For the text-containing cell, return its midpoint in (X, Y) coordinate format. 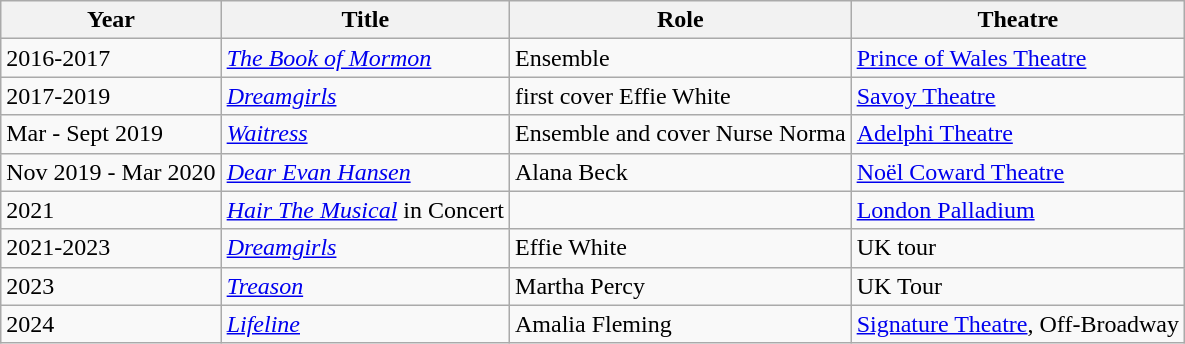
Alana Beck (681, 172)
Effie White (681, 248)
2024 (111, 324)
The Book of Mormon (365, 58)
Savoy Theatre (1018, 96)
London Palladium (1018, 210)
2023 (111, 286)
2016-2017 (111, 58)
Dear Evan Hansen (365, 172)
Martha Percy (681, 286)
Lifeline (365, 324)
UK tour (1018, 248)
Title (365, 20)
2021-2023 (111, 248)
Ensemble (681, 58)
Nov 2019 - Mar 2020 (111, 172)
Ensemble and cover Nurse Norma (681, 134)
Adelphi Theatre (1018, 134)
Treason (365, 286)
Amalia Fleming (681, 324)
2017-2019 (111, 96)
Role (681, 20)
2021 (111, 210)
first cover Effie White (681, 96)
Mar - Sept 2019 (111, 134)
UK Tour (1018, 286)
Signature Theatre, Off-Broadway (1018, 324)
Noël Coward Theatre (1018, 172)
Hair The Musical in Concert (365, 210)
Theatre (1018, 20)
Year (111, 20)
Waitress (365, 134)
Prince of Wales Theatre (1018, 58)
